Provide the [x, y] coordinate of the cell's center where the given text is located.  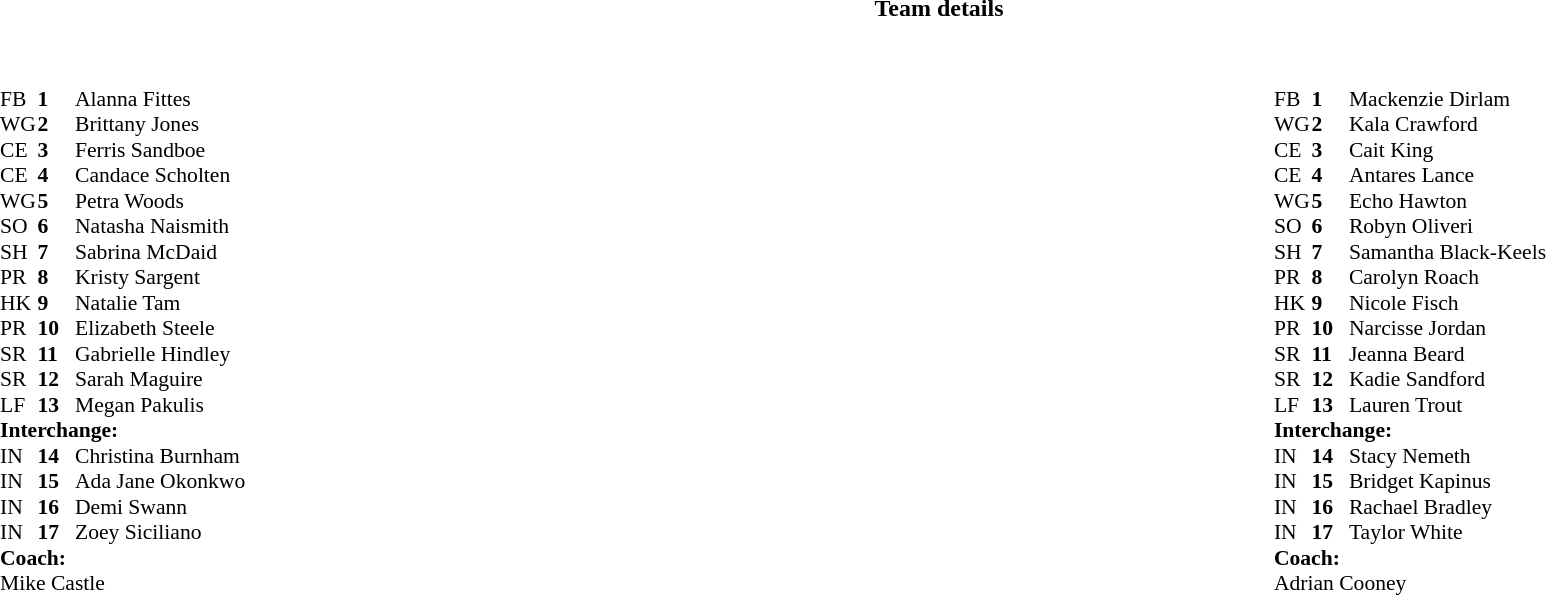
Carolyn Roach [1448, 277]
Jeanna Beard [1448, 354]
Taylor White [1448, 533]
Kadie Sandford [1448, 379]
Antares Lance [1448, 175]
Samantha Black-Keels [1448, 252]
Rachael Bradley [1448, 507]
Nicole Fisch [1448, 303]
Narcisse Jordan [1448, 329]
Megan Pakulis [160, 405]
Echo Hawton [1448, 201]
Brittany Jones [160, 125]
Ada Jane Okonkwo [160, 481]
Stacy Nemeth [1448, 456]
Ferris Sandboe [160, 150]
Kristy Sargent [160, 277]
Sabrina McDaid [160, 252]
Natalie Tam [160, 303]
Mackenzie Dirlam [1448, 99]
Lauren Trout [1448, 405]
Kala Crawford [1448, 125]
Sarah Maguire [160, 379]
Alanna Fittes [160, 99]
Gabrielle Hindley [160, 354]
Elizabeth Steele [160, 329]
Zoey Siciliano [160, 533]
Natasha Naismith [160, 227]
Robyn Oliveri [1448, 227]
Bridget Kapinus [1448, 481]
Christina Burnham [160, 456]
Cait King [1448, 150]
Candace Scholten [160, 175]
Demi Swann [160, 507]
Petra Woods [160, 201]
